Return (x, y) of the center of cell containing provided text 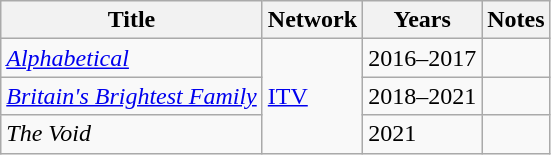
2018–2021 (422, 96)
Notes (516, 20)
The Void (132, 134)
Alphabetical (132, 58)
Title (132, 20)
Britain's Brightest Family (132, 96)
2016–2017 (422, 58)
Years (422, 20)
Network (312, 20)
2021 (422, 134)
ITV (312, 96)
